Return the (X, Y) coordinate for the center point of the cell that contains the specified text.  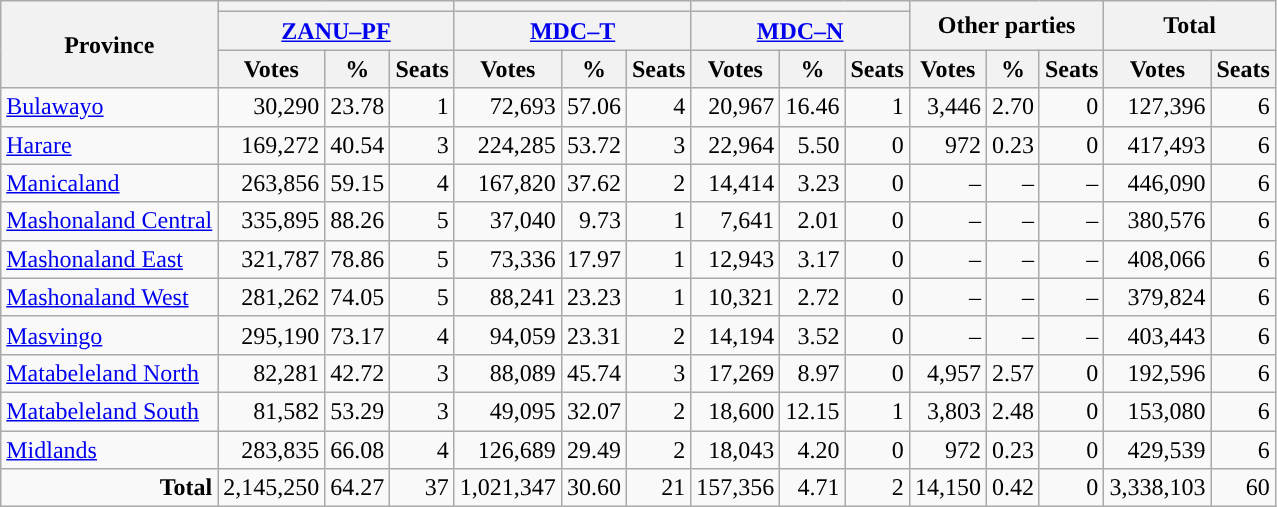
167,820 (508, 183)
10,321 (736, 297)
4.20 (812, 449)
408,066 (1158, 259)
Matabeleland South (110, 411)
29.49 (594, 449)
12.15 (812, 411)
59.15 (358, 183)
Province (110, 44)
Mashonaland West (110, 297)
335,895 (272, 221)
446,090 (1158, 183)
49,095 (508, 411)
66.08 (358, 449)
94,059 (508, 335)
2.57 (1012, 373)
22,964 (736, 145)
379,824 (1158, 297)
88,089 (508, 373)
2.70 (1012, 107)
3,803 (948, 411)
4,957 (948, 373)
53.72 (594, 145)
18,043 (736, 449)
37 (422, 488)
3.52 (812, 335)
3,338,103 (1158, 488)
82,281 (272, 373)
64.27 (358, 488)
224,285 (508, 145)
42.72 (358, 373)
127,396 (1158, 107)
17,269 (736, 373)
81,582 (272, 411)
4.71 (812, 488)
Harare (110, 145)
2,145,250 (272, 488)
88.26 (358, 221)
72,693 (508, 107)
9.73 (594, 221)
88,241 (508, 297)
Mashonaland Central (110, 221)
1,021,347 (508, 488)
14,194 (736, 335)
5.50 (812, 145)
16.46 (812, 107)
3.17 (812, 259)
3.23 (812, 183)
32.07 (594, 411)
78.86 (358, 259)
2.48 (1012, 411)
Mashonaland East (110, 259)
Matabeleland North (110, 373)
380,576 (1158, 221)
Bulawayo (110, 107)
417,493 (1158, 145)
30.60 (594, 488)
2.72 (812, 297)
Masvingo (110, 335)
14,150 (948, 488)
Midlands (110, 449)
74.05 (358, 297)
169,272 (272, 145)
429,539 (1158, 449)
153,080 (1158, 411)
0.42 (1012, 488)
23.23 (594, 297)
321,787 (272, 259)
283,835 (272, 449)
263,856 (272, 183)
295,190 (272, 335)
73,336 (508, 259)
57.06 (594, 107)
Other parties (1006, 26)
60 (1243, 488)
7,641 (736, 221)
8.97 (812, 373)
18,600 (736, 411)
12,943 (736, 259)
192,596 (1158, 373)
3,446 (948, 107)
45.74 (594, 373)
14,414 (736, 183)
MDC–T (572, 31)
157,356 (736, 488)
21 (658, 488)
23.78 (358, 107)
126,689 (508, 449)
73.17 (358, 335)
281,262 (272, 297)
403,443 (1158, 335)
23.31 (594, 335)
37,040 (508, 221)
Manicaland (110, 183)
30,290 (272, 107)
20,967 (736, 107)
2.01 (812, 221)
MDC–N (800, 31)
ZANU–PF (336, 31)
53.29 (358, 411)
40.54 (358, 145)
37.62 (594, 183)
17.97 (594, 259)
